For the text-containing cell, return its midpoint in (x, y) coordinate format. 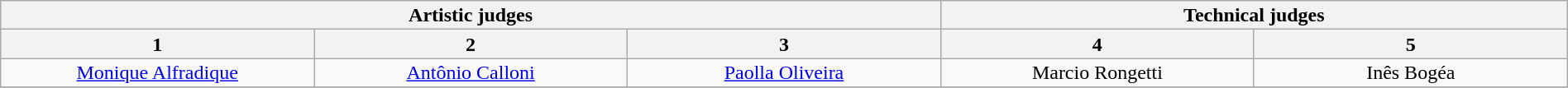
Paolla Oliveira (784, 72)
Marcio Rongetti (1097, 72)
3 (784, 44)
Antônio Calloni (471, 72)
Monique Alfradique (157, 72)
4 (1097, 44)
5 (1411, 44)
2 (471, 44)
1 (157, 44)
Inês Bogéa (1411, 72)
Artistic judges (471, 15)
Technical judges (1254, 15)
